Provide the [X, Y] coordinate of the cell's center where the given text is located.  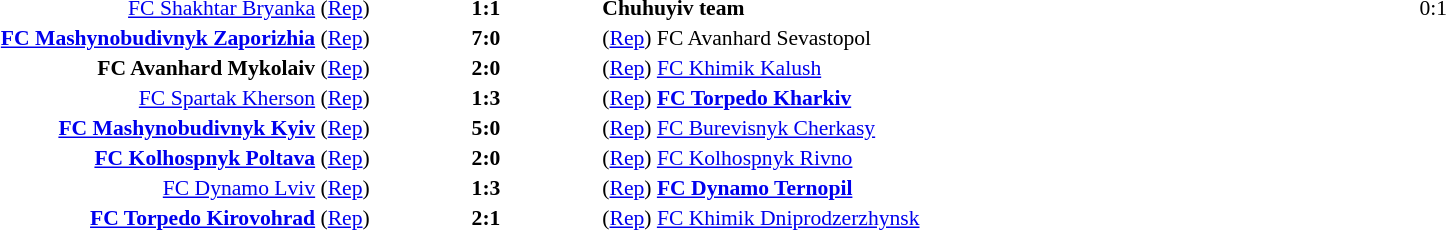
7:0 [486, 38]
5:0 [486, 128]
(Rep) FC Avanhard Sevastopol [790, 38]
(Rep) FC Kolhospnyk Rivno [790, 158]
(Rep) FC Khimik Kalush [790, 68]
(Rep) FC Torpedo Kharkiv [790, 98]
(Rep) FC Burevisnyk Cherkasy [790, 128]
(Rep) FC Dynamo Ternopil [790, 188]
